Locate the cell with the specified text and output its (X, Y) center coordinate. 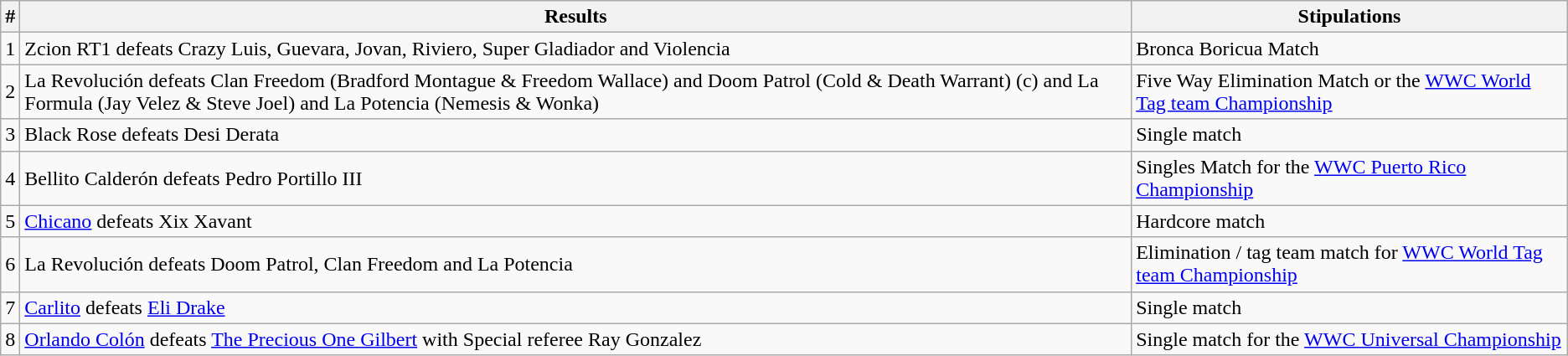
3 (10, 135)
2 (10, 92)
Bellito Calderón defeats Pedro Portillo III (576, 178)
Orlando Colón defeats The Precious One Gilbert with Special referee Ray Gonzalez (576, 339)
8 (10, 339)
Stipulations (1350, 17)
7 (10, 307)
Hardcore match (1350, 221)
La Revolución defeats Doom Patrol, Clan Freedom and La Potencia (576, 265)
Results (576, 17)
Elimination / tag team match for WWC World Tag team Championship (1350, 265)
Chicano defeats Xix Xavant (576, 221)
Zcion RT1 defeats Crazy Luis, Guevara, Jovan, Riviero, Super Gladiador and Violencia (576, 49)
Single match for the WWC Universal Championship (1350, 339)
Carlito defeats Eli Drake (576, 307)
5 (10, 221)
Black Rose defeats Desi Derata (576, 135)
Bronca Boricua Match (1350, 49)
Five Way Elimination Match or the WWC World Tag team Championship (1350, 92)
4 (10, 178)
1 (10, 49)
Singles Match for the WWC Puerto Rico Championship (1350, 178)
6 (10, 265)
# (10, 17)
